Return the [X, Y] coordinate for the center point of the cell that contains the specified text.  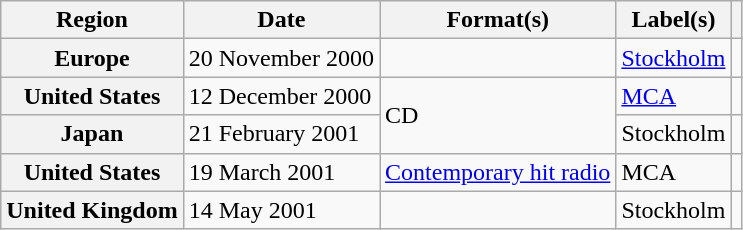
Japan [92, 134]
21 February 2001 [281, 134]
United Kingdom [92, 210]
Format(s) [498, 20]
20 November 2000 [281, 58]
Label(s) [674, 20]
Region [92, 20]
Europe [92, 58]
14 May 2001 [281, 210]
19 March 2001 [281, 172]
12 December 2000 [281, 96]
CD [498, 115]
Contemporary hit radio [498, 172]
Date [281, 20]
